Find where the given text appears and provide that cell's center as (X, Y) coordinate. 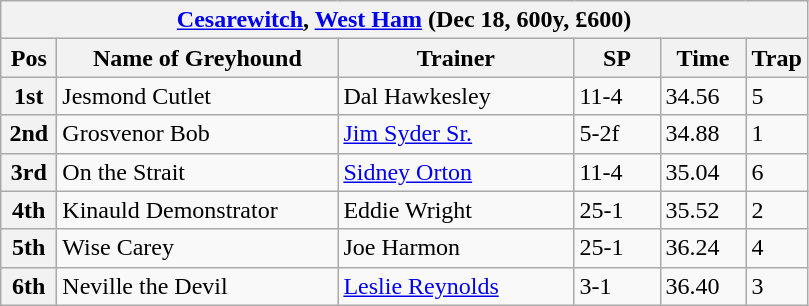
3 (776, 286)
Joe Harmon (456, 248)
Leslie Reynolds (456, 286)
36.40 (703, 286)
Trainer (456, 58)
3-1 (617, 286)
3rd (29, 172)
Jesmond Cutlet (198, 96)
Kinauld Demonstrator (198, 210)
35.52 (703, 210)
Eddie Wright (456, 210)
Neville the Devil (198, 286)
Cesarewitch, West Ham (Dec 18, 600y, £600) (404, 20)
Trap (776, 58)
6th (29, 286)
On the Strait (198, 172)
Jim Syder Sr. (456, 134)
SP (617, 58)
1st (29, 96)
Dal Hawkesley (456, 96)
5 (776, 96)
Wise Carey (198, 248)
Time (703, 58)
4th (29, 210)
Grosvenor Bob (198, 134)
Pos (29, 58)
34.56 (703, 96)
Name of Greyhound (198, 58)
4 (776, 248)
2 (776, 210)
36.24 (703, 248)
6 (776, 172)
1 (776, 134)
5-2f (617, 134)
5th (29, 248)
2nd (29, 134)
Sidney Orton (456, 172)
34.88 (703, 134)
35.04 (703, 172)
